Locate the cell with the specified text and output its [x, y] center coordinate. 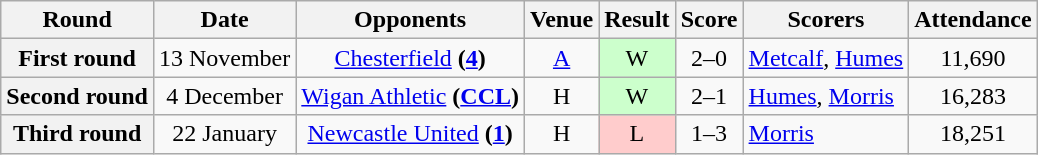
Opponents [410, 20]
Humes, Morris [826, 96]
11,690 [973, 58]
Venue [562, 20]
Chesterfield (4) [410, 58]
First round [78, 58]
Second round [78, 96]
16,283 [973, 96]
Metcalf, Humes [826, 58]
L [637, 134]
A [562, 58]
2–0 [709, 58]
Date [224, 20]
Third round [78, 134]
Scorers [826, 20]
18,251 [973, 134]
4 December [224, 96]
Morris [826, 134]
Wigan Athletic (CCL) [410, 96]
Result [637, 20]
22 January [224, 134]
13 November [224, 58]
Score [709, 20]
2–1 [709, 96]
1–3 [709, 134]
Round [78, 20]
Attendance [973, 20]
Newcastle United (1) [410, 134]
